Return [x, y] of the center of cell containing provided text 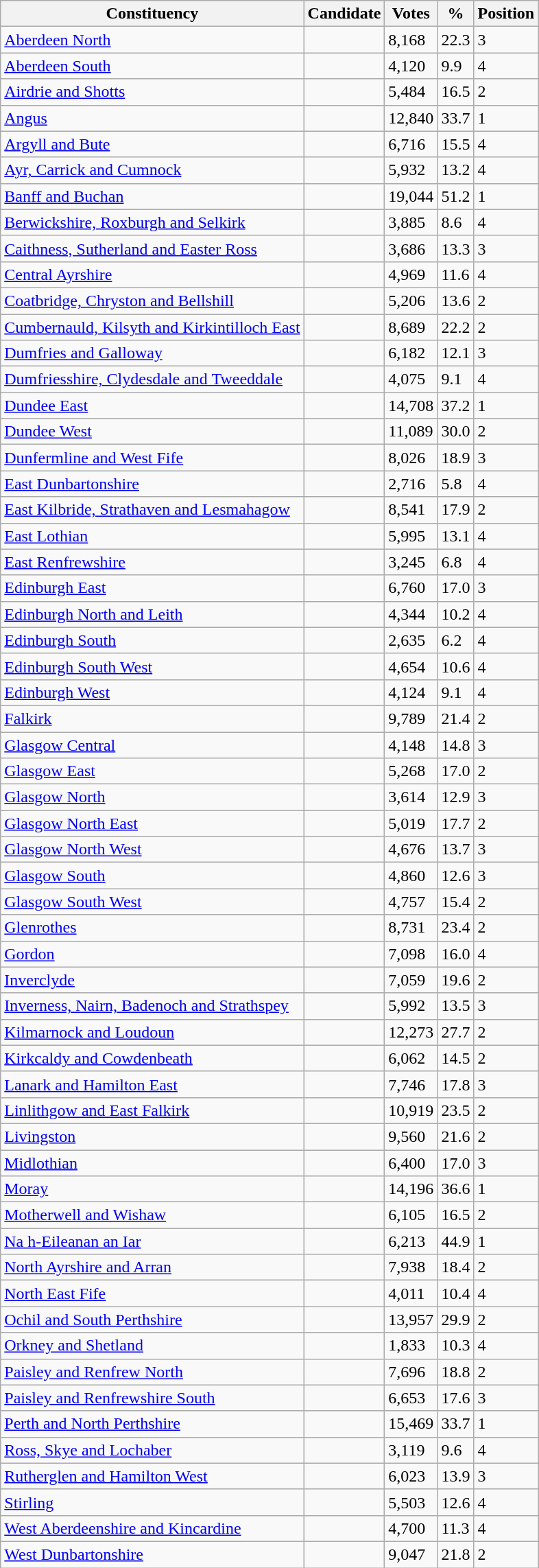
West Aberdeenshire and Kincardine [152, 1528]
3,686 [411, 248]
12,273 [411, 1032]
9.6 [455, 1450]
Glasgow North East [152, 823]
22.2 [455, 327]
5.8 [455, 484]
7,059 [411, 980]
3,885 [411, 222]
Stirling [152, 1502]
17.8 [455, 1084]
15.5 [455, 144]
Glasgow South [152, 876]
Edinburgh North and Leith [152, 614]
10.2 [455, 614]
Glasgow East [152, 771]
9,560 [411, 1136]
6,716 [411, 144]
Constituency [152, 14]
Paisley and Renfrew North [152, 1372]
6,213 [411, 1241]
Aberdeen South [152, 66]
7,696 [411, 1372]
Angus [152, 118]
Rutherglen and Hamilton West [152, 1476]
4,676 [411, 850]
2,716 [411, 484]
Glasgow South West [152, 902]
5,268 [411, 771]
6,182 [411, 353]
5,484 [411, 92]
Inverness, Nairn, Badenoch and Strathspey [152, 1006]
Glasgow North West [152, 850]
Airdrie and Shotts [152, 92]
21.6 [455, 1136]
8,731 [411, 928]
5,503 [411, 1502]
North East Fife [152, 1294]
Lanark and Hamilton East [152, 1084]
17.6 [455, 1398]
17.9 [455, 510]
13.3 [455, 248]
4,120 [411, 66]
13.2 [455, 170]
18.8 [455, 1372]
21.8 [455, 1554]
18.9 [455, 458]
6,400 [411, 1163]
8,541 [411, 510]
4,654 [411, 666]
Motherwell and Wishaw [152, 1215]
Gordon [152, 954]
3,119 [411, 1450]
Dumfries and Galloway [152, 353]
1,833 [411, 1346]
Aberdeen North [152, 40]
Livingston [152, 1136]
13.6 [455, 301]
6,653 [411, 1398]
Central Ayrshire [152, 274]
3,245 [411, 562]
21.4 [455, 718]
44.9 [455, 1241]
North Ayrshire and Arran [152, 1267]
7,938 [411, 1267]
4,969 [411, 274]
Glasgow Central [152, 745]
6.2 [455, 640]
4,344 [411, 614]
36.6 [455, 1189]
8,689 [411, 327]
10,919 [411, 1110]
11.6 [455, 274]
Paisley and Renfrewshire South [152, 1398]
Edinburgh East [152, 588]
9,789 [411, 718]
Cumbernauld, Kilsyth and Kirkintilloch East [152, 327]
14,708 [411, 406]
10.6 [455, 666]
6,105 [411, 1215]
Na h-Eileanan an Iar [152, 1241]
Edinburgh South [152, 640]
Midlothian [152, 1163]
14.8 [455, 745]
6,760 [411, 588]
Banff and Buchan [152, 196]
10.3 [455, 1346]
7,746 [411, 1084]
12.1 [455, 353]
Ochil and South Perthshire [152, 1320]
12,840 [411, 118]
11.3 [455, 1528]
4,124 [411, 692]
16.0 [455, 954]
19.6 [455, 980]
4,860 [411, 876]
Linlithgow and East Falkirk [152, 1110]
13.5 [455, 1006]
Glasgow North [152, 797]
18.4 [455, 1267]
5,932 [411, 170]
13,957 [411, 1320]
Ayr, Carrick and Cumnock [152, 170]
Orkney and Shetland [152, 1346]
2,635 [411, 640]
9.9 [455, 66]
Edinburgh South West [152, 666]
5,019 [411, 823]
4,011 [411, 1294]
22.3 [455, 40]
Caithness, Sutherland and Easter Ross [152, 248]
3,614 [411, 797]
Kilmarnock and Loudoun [152, 1032]
Argyll and Bute [152, 144]
19,044 [411, 196]
Perth and North Perthshire [152, 1424]
13.1 [455, 536]
23.4 [455, 928]
23.5 [455, 1110]
8,026 [411, 458]
Dundee East [152, 406]
15,469 [411, 1424]
Dundee West [152, 432]
Dunfermline and West Fife [152, 458]
5,992 [411, 1006]
East Lothian [152, 536]
Dumfriesshire, Clydesdale and Tweeddale [152, 379]
Berwickshire, Roxburgh and Selkirk [152, 222]
11,089 [411, 432]
Glenrothes [152, 928]
Votes [411, 14]
10.4 [455, 1294]
East Kilbride, Strathaven and Lesmahagow [152, 510]
37.2 [455, 406]
Edinburgh West [152, 692]
9,047 [411, 1554]
4,757 [411, 902]
15.4 [455, 902]
51.2 [455, 196]
17.7 [455, 823]
14,196 [411, 1189]
5,206 [411, 301]
4,700 [411, 1528]
8,168 [411, 40]
4,075 [411, 379]
30.0 [455, 432]
West Dunbartonshire [152, 1554]
12.9 [455, 797]
6,023 [411, 1476]
29.9 [455, 1320]
7,098 [411, 954]
Kirkcaldy and Cowdenbeath [152, 1058]
27.7 [455, 1032]
14.5 [455, 1058]
Coatbridge, Chryston and Bellshill [152, 301]
8.6 [455, 222]
Position [506, 14]
Inverclyde [152, 980]
Candidate [344, 14]
13.7 [455, 850]
4,148 [411, 745]
Falkirk [152, 718]
% [455, 14]
Ross, Skye and Lochaber [152, 1450]
East Renfrewshire [152, 562]
East Dunbartonshire [152, 484]
13.9 [455, 1476]
6.8 [455, 562]
6,062 [411, 1058]
Moray [152, 1189]
5,995 [411, 536]
